Pinpoint the cell where the given text exists, returning its (X, Y) midpoint coordinate. 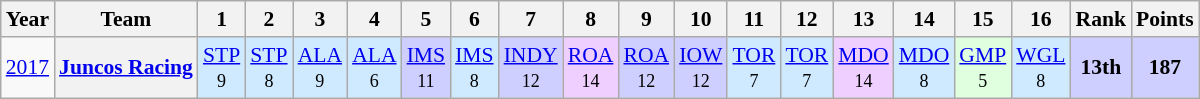
10 (700, 19)
IMS8 (474, 68)
ALA6 (374, 68)
16 (1040, 19)
4 (374, 19)
13 (864, 19)
8 (591, 19)
INDY12 (531, 68)
7 (531, 19)
13th (1102, 68)
GMP5 (982, 68)
12 (806, 19)
IMS11 (426, 68)
IOW12 (700, 68)
Rank (1102, 19)
6 (474, 19)
1 (222, 19)
ROA14 (591, 68)
5 (426, 19)
2017 (28, 68)
Points (1165, 19)
Year (28, 19)
ROA12 (646, 68)
3 (320, 19)
11 (754, 19)
MDO14 (864, 68)
2 (268, 19)
MDO8 (924, 68)
9 (646, 19)
15 (982, 19)
14 (924, 19)
WGL8 (1040, 68)
STP8 (268, 68)
STP9 (222, 68)
187 (1165, 68)
Team (126, 19)
ALA9 (320, 68)
Juncos Racing (126, 68)
